Identify which cell holds the provided text, then report its (x, y) central coordinate. 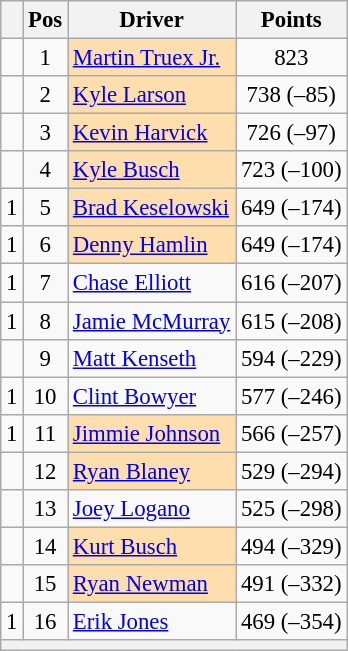
12 (46, 471)
10 (46, 396)
Clint Bowyer (152, 396)
726 (–97) (292, 133)
Pos (46, 20)
Kyle Larson (152, 95)
Chase Elliott (152, 283)
Kyle Busch (152, 170)
615 (–208) (292, 321)
738 (–85) (292, 95)
2 (46, 95)
Driver (152, 20)
Martin Truex Jr. (152, 58)
566 (–257) (292, 433)
7 (46, 283)
525 (–298) (292, 509)
9 (46, 358)
8 (46, 321)
15 (46, 584)
6 (46, 245)
Ryan Newman (152, 584)
616 (–207) (292, 283)
13 (46, 509)
723 (–100) (292, 170)
Kurt Busch (152, 546)
5 (46, 208)
491 (–332) (292, 584)
Points (292, 20)
594 (–229) (292, 358)
Ryan Blaney (152, 471)
823 (292, 58)
494 (–329) (292, 546)
529 (–294) (292, 471)
4 (46, 170)
Jamie McMurray (152, 321)
Jimmie Johnson (152, 433)
3 (46, 133)
Erik Jones (152, 621)
14 (46, 546)
Kevin Harvick (152, 133)
Matt Kenseth (152, 358)
Denny Hamlin (152, 245)
469 (–354) (292, 621)
Brad Keselowski (152, 208)
16 (46, 621)
Joey Logano (152, 509)
577 (–246) (292, 396)
11 (46, 433)
